From the cell containing the given text, extract its center point as [X, Y] coordinate. 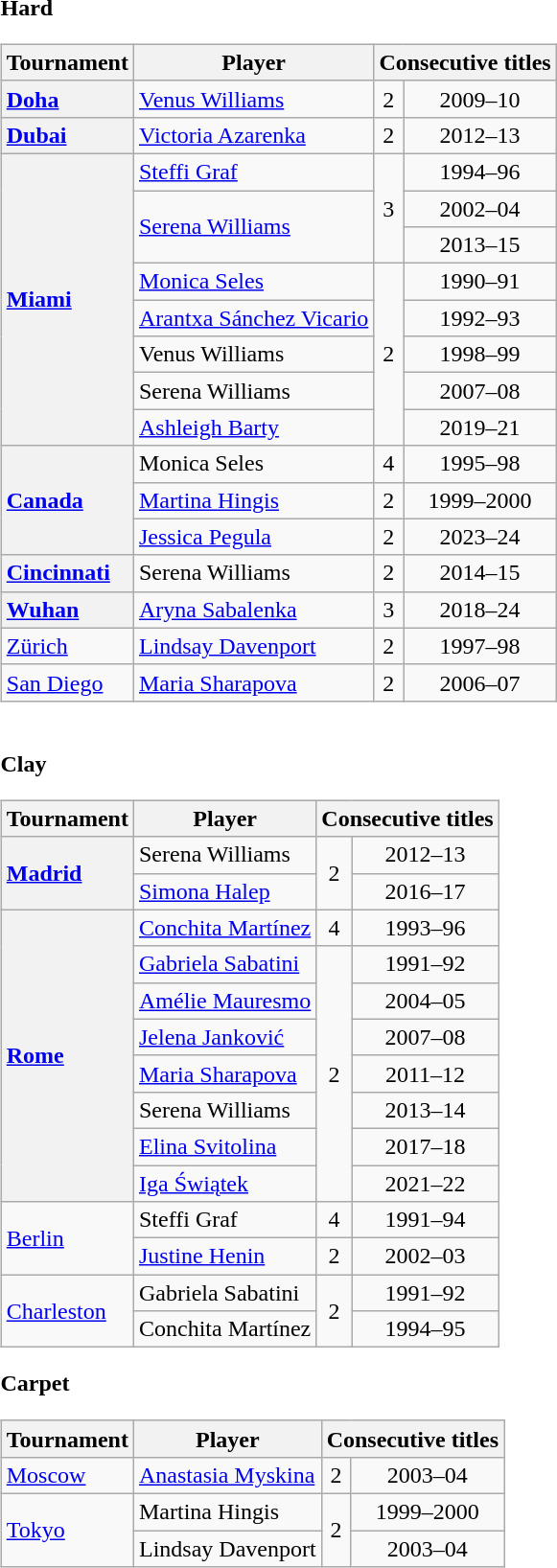
Madrid [67, 873]
2004–05 [426, 1001]
2017–18 [426, 1146]
1995–98 [479, 464]
Jessica Pegula [253, 537]
Canada [67, 500]
Rome [67, 1055]
Arantxa Sánchez Vicario [253, 318]
2002–04 [479, 208]
Aryna Sabalenka [253, 610]
1997–98 [479, 646]
Zürich [67, 646]
2009–10 [479, 99]
Elina Svitolina [224, 1146]
Moscow [67, 1475]
2011–12 [426, 1073]
Miami [67, 299]
2013–14 [426, 1110]
Berlin [67, 1238]
1990–91 [479, 282]
1991–94 [426, 1220]
Charleston [67, 1311]
Dubai [67, 135]
Simona Halep [224, 891]
2021–22 [426, 1184]
Jelena Janković [224, 1037]
Doha [67, 99]
Justine Henin [224, 1257]
2002–03 [426, 1257]
Anastasia Myskina [227, 1475]
Tokyo [67, 1530]
1994–95 [426, 1329]
Amélie Mauresmo [224, 1001]
1998–99 [479, 355]
1992–93 [479, 318]
2019–21 [479, 427]
Victoria Azarenka [253, 135]
2006–07 [479, 682]
San Diego [67, 682]
2014–15 [479, 573]
2023–24 [479, 537]
1994–96 [479, 172]
Iga Świątek [224, 1184]
Ashleigh Barty [253, 427]
Cincinnati [67, 573]
2018–24 [479, 610]
2016–17 [426, 891]
1993–96 [426, 928]
2013–15 [479, 245]
Wuhan [67, 610]
